Return the (X, Y) coordinate for the center point of the cell that contains the specified text.  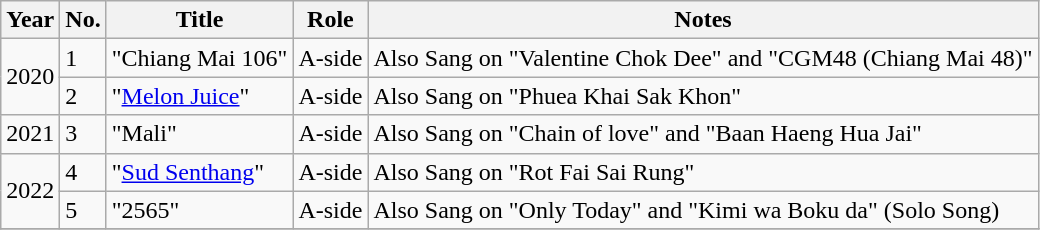
Also Sang on "Rot Fai Sai Rung" (703, 172)
1 (83, 58)
4 (83, 172)
Role (330, 20)
"Mali" (200, 134)
2 (83, 96)
Notes (703, 20)
2020 (30, 77)
3 (83, 134)
"Melon Juice" (200, 96)
5 (83, 210)
Also Sang on "Phuea Khai Sak Khon" (703, 96)
Also Sang on "Valentine Chok Dee" and "CGM48 (Chiang Mai 48)" (703, 58)
Also Sang on "Chain of love" and "Baan Haeng Hua Jai" (703, 134)
No. (83, 20)
"2565" (200, 210)
2021 (30, 134)
Also Sang on "Only Today" and "Kimi wa Boku da" (Solo Song) (703, 210)
Title (200, 20)
"Chiang Mai 106" (200, 58)
2022 (30, 191)
Year (30, 20)
"Sud Senthang" (200, 172)
